For the text-containing cell, return its midpoint in [x, y] coordinate format. 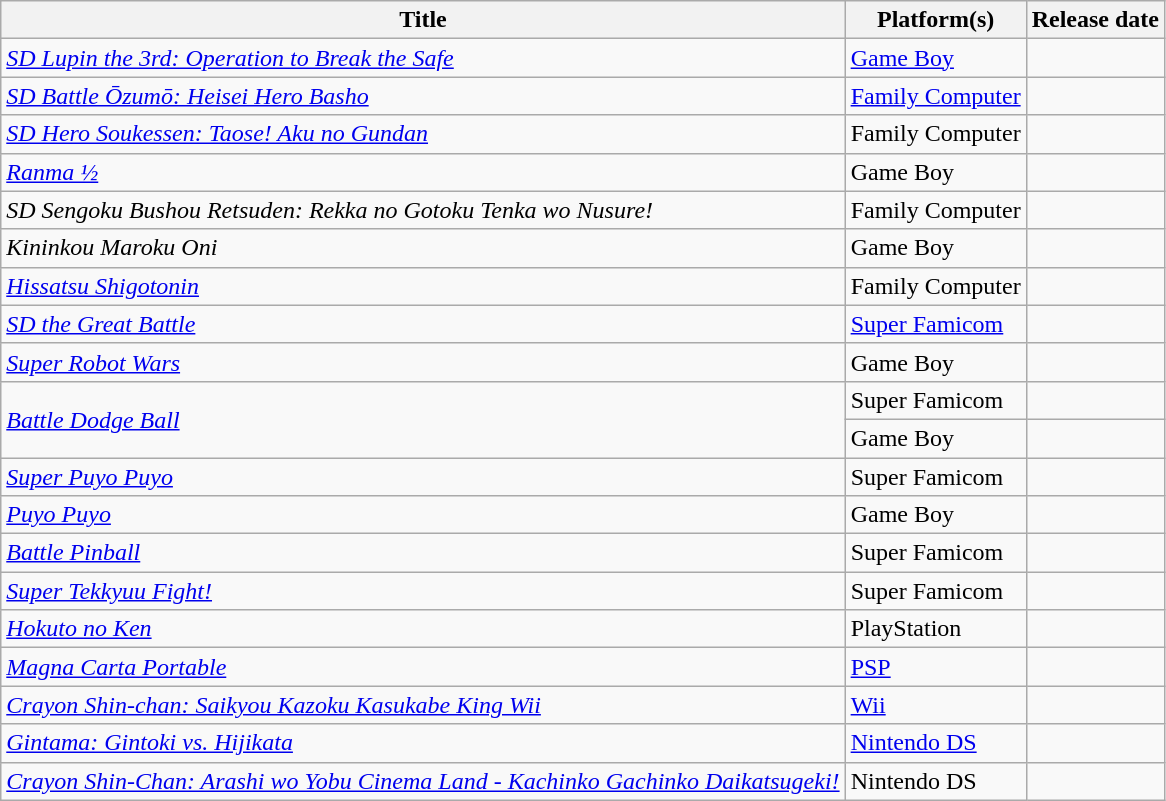
SD the Great Battle [423, 324]
Title [423, 20]
Super Robot Wars [423, 362]
SD Battle Ōzumō: Heisei Hero Basho [423, 96]
Puyo Puyo [423, 515]
Super Tekkyuu Fight! [423, 591]
SD Sengoku Bushou Retsuden: Rekka no Gotoku Tenka wo Nusure! [423, 210]
Crayon Shin-chan: Saikyou Kazoku Kasukabe King Wii [423, 705]
Release date [1095, 20]
Crayon Shin-Chan: Arashi wo Yobu Cinema Land - Kachinko Gachinko Daikatsugeki! [423, 781]
PSP [936, 667]
SD Lupin the 3rd: Operation to Break the Safe [423, 58]
Gintama: Gintoki vs. Hijikata [423, 743]
Kininkou Maroku Oni [423, 248]
Battle Pinball [423, 553]
SD Hero Soukessen: Taose! Aku no Gundan [423, 134]
Magna Carta Portable [423, 667]
Battle Dodge Ball [423, 419]
Hokuto no Ken [423, 629]
Wii [936, 705]
Ranma ½ [423, 172]
Super Puyo Puyo [423, 477]
Platform(s) [936, 20]
PlayStation [936, 629]
Hissatsu Shigotonin [423, 286]
